Scan for the cell matching the given text and deliver its (X, Y) coordinate at center. 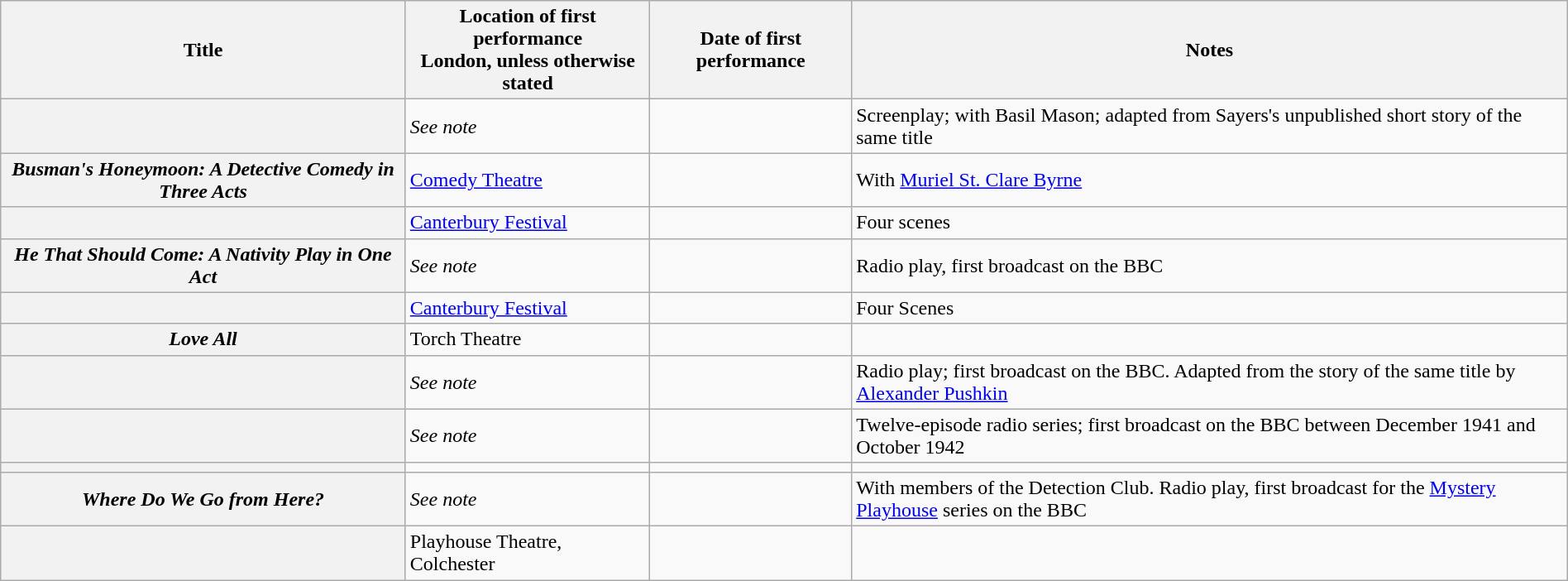
Four scenes (1210, 223)
Torch Theatre (528, 339)
He That Should Come: A Nativity Play in One Act (203, 265)
With members of the Detection Club. Radio play, first broadcast for the Mystery Playhouse series on the BBC (1210, 498)
Screenplay; with Basil Mason; adapted from Sayers's unpublished short story of the same title (1210, 126)
Twelve-episode radio series; first broadcast on the BBC between December 1941 and October 1942 (1210, 435)
Title (203, 50)
Playhouse Theatre, Colchester (528, 553)
Notes (1210, 50)
Busman's Honeymoon: A Detective Comedy in Three Acts (203, 180)
Where Do We Go from Here? (203, 498)
With Muriel St. Clare Byrne (1210, 180)
Radio play, first broadcast on the BBC (1210, 265)
Date of first performance (751, 50)
Radio play; first broadcast on the BBC. Adapted from the story of the same title by Alexander Pushkin (1210, 382)
Four Scenes (1210, 308)
Location of first performanceLondon, unless otherwise stated (528, 50)
Love All (203, 339)
Comedy Theatre (528, 180)
